Find where the given text appears and provide that cell's center as [x, y] coordinate. 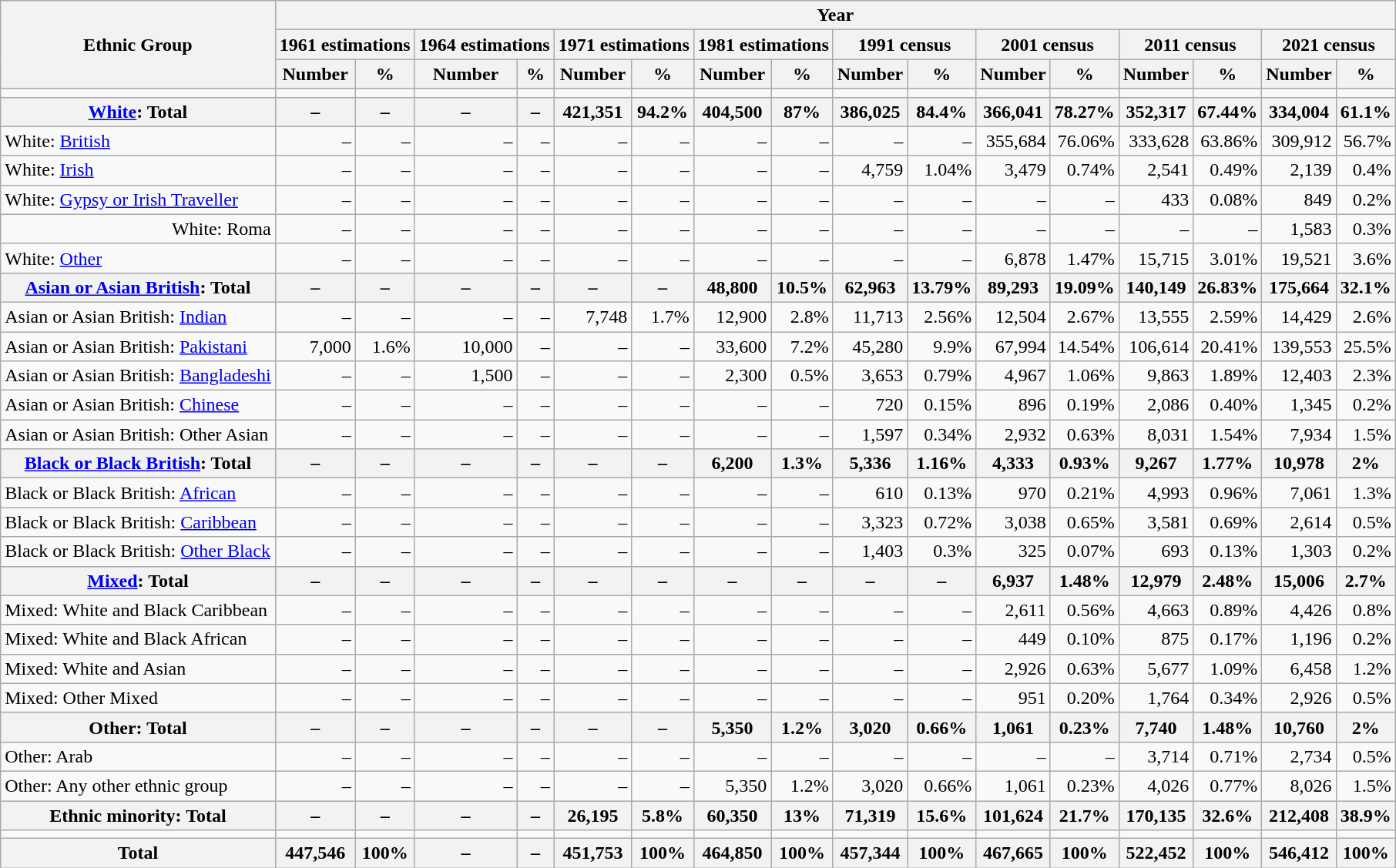
6,878 [1013, 258]
1.77% [1228, 464]
Mixed: Other Mixed [138, 698]
Asian or Asian British: Total [138, 287]
Year [835, 15]
89,293 [1013, 287]
32.6% [1228, 816]
Other: Any other ethnic group [138, 786]
10,000 [465, 346]
3.6% [1365, 258]
0.93% [1085, 464]
62,963 [870, 287]
Black or Black British: African [138, 493]
Mixed: Total [138, 581]
12,900 [732, 317]
1.16% [941, 464]
2.67% [1085, 317]
63.86% [1228, 141]
67.44% [1228, 112]
1.54% [1228, 434]
0.21% [1085, 493]
56.7% [1365, 141]
1,403 [870, 551]
1.04% [941, 170]
94.2% [663, 112]
Asian or Asian British: Pakistani [138, 346]
84.4% [941, 112]
140,149 [1156, 287]
2011 census [1190, 45]
71,319 [870, 816]
3,038 [1013, 522]
2.56% [941, 317]
355,684 [1013, 141]
720 [870, 405]
0.69% [1228, 522]
334,004 [1299, 112]
Ethnic minority: Total [138, 816]
9,863 [1156, 376]
10.5% [802, 287]
1981 estimations [763, 45]
87% [802, 112]
7,934 [1299, 434]
421,351 [593, 112]
2,139 [1299, 170]
14,429 [1299, 317]
Other: Arab [138, 756]
0.74% [1085, 170]
15.6% [941, 816]
60,350 [732, 816]
309,912 [1299, 141]
1964 estimations [484, 45]
3,714 [1156, 756]
Mixed: White and Black Caribbean [138, 610]
3.01% [1228, 258]
0.08% [1228, 199]
7,748 [593, 317]
4,333 [1013, 464]
875 [1156, 639]
13,555 [1156, 317]
404,500 [732, 112]
1991 census [904, 45]
366,041 [1013, 112]
2,614 [1299, 522]
Mixed: White and Asian [138, 669]
10,760 [1299, 727]
38.9% [1365, 816]
1,764 [1156, 698]
14.54% [1085, 346]
849 [1299, 199]
0.07% [1085, 551]
1.6% [385, 346]
13.79% [941, 287]
61.1% [1365, 112]
2,611 [1013, 610]
White: British [138, 141]
522,452 [1156, 853]
Ethnic Group [138, 45]
451,753 [593, 853]
2001 census [1048, 45]
2.6% [1365, 317]
0.56% [1085, 610]
13% [802, 816]
139,553 [1299, 346]
951 [1013, 698]
White: Gypsy or Irish Traveller [138, 199]
12,403 [1299, 376]
7,740 [1156, 727]
467,665 [1013, 853]
352,317 [1156, 112]
7,061 [1299, 493]
970 [1013, 493]
449 [1013, 639]
5,336 [870, 464]
0.96% [1228, 493]
9.9% [941, 346]
1.09% [1228, 669]
0.20% [1085, 698]
4,993 [1156, 493]
3,581 [1156, 522]
0.8% [1365, 610]
25.5% [1365, 346]
Black or Black British: Caribbean [138, 522]
1,345 [1299, 405]
325 [1013, 551]
Other: Total [138, 727]
12,504 [1013, 317]
20.41% [1228, 346]
33,600 [732, 346]
0.40% [1228, 405]
Total [138, 853]
0.79% [941, 376]
26.83% [1228, 287]
101,624 [1013, 816]
Black or Black British: Total [138, 464]
Asian or Asian British: Bangladeshi [138, 376]
19.09% [1085, 287]
12,979 [1156, 581]
7,000 [315, 346]
333,628 [1156, 141]
546,412 [1299, 853]
0.15% [941, 405]
8,026 [1299, 786]
32.1% [1365, 287]
4,426 [1299, 610]
610 [870, 493]
693 [1156, 551]
175,664 [1299, 287]
Asian or Asian British: Chinese [138, 405]
1,303 [1299, 551]
10,978 [1299, 464]
2.7% [1365, 581]
386,025 [870, 112]
2.59% [1228, 317]
0.71% [1228, 756]
19,521 [1299, 258]
2,932 [1013, 434]
48,800 [732, 287]
1.06% [1085, 376]
1,196 [1299, 639]
White: Other [138, 258]
21.7% [1085, 816]
106,614 [1156, 346]
2.8% [802, 317]
4,759 [870, 170]
Asian or Asian British: Other Asian [138, 434]
2021 census [1328, 45]
2,734 [1299, 756]
45,280 [870, 346]
Mixed: White and Black African [138, 639]
0.17% [1228, 639]
1.7% [663, 317]
78.27% [1085, 112]
4,663 [1156, 610]
7.2% [802, 346]
Black or Black British: Other Black [138, 551]
0.89% [1228, 610]
464,850 [732, 853]
4,967 [1013, 376]
5,677 [1156, 669]
3,323 [870, 522]
1,500 [465, 376]
3,653 [870, 376]
2.48% [1228, 581]
White: Total [138, 112]
6,200 [732, 464]
2,541 [1156, 170]
2,086 [1156, 405]
15,006 [1299, 581]
5.8% [663, 816]
6,937 [1013, 581]
457,344 [870, 853]
896 [1013, 405]
1.89% [1228, 376]
1.47% [1085, 258]
Asian or Asian British: Indian [138, 317]
433 [1156, 199]
1971 estimations [624, 45]
8,031 [1156, 434]
1,583 [1299, 229]
2,300 [732, 376]
67,994 [1013, 346]
0.72% [941, 522]
15,715 [1156, 258]
3,479 [1013, 170]
0.77% [1228, 786]
1,597 [870, 434]
White: Irish [138, 170]
1961 estimations [345, 45]
6,458 [1299, 669]
0.49% [1228, 170]
4,026 [1156, 786]
White: Roma [138, 229]
170,135 [1156, 816]
9,267 [1156, 464]
447,546 [315, 853]
26,195 [593, 816]
0.65% [1085, 522]
2.3% [1365, 376]
0.10% [1085, 639]
212,408 [1299, 816]
11,713 [870, 317]
0.4% [1365, 170]
0.19% [1085, 405]
76.06% [1085, 141]
